Detect which cell encompasses the target text, then output its (X, Y) center coordinate. 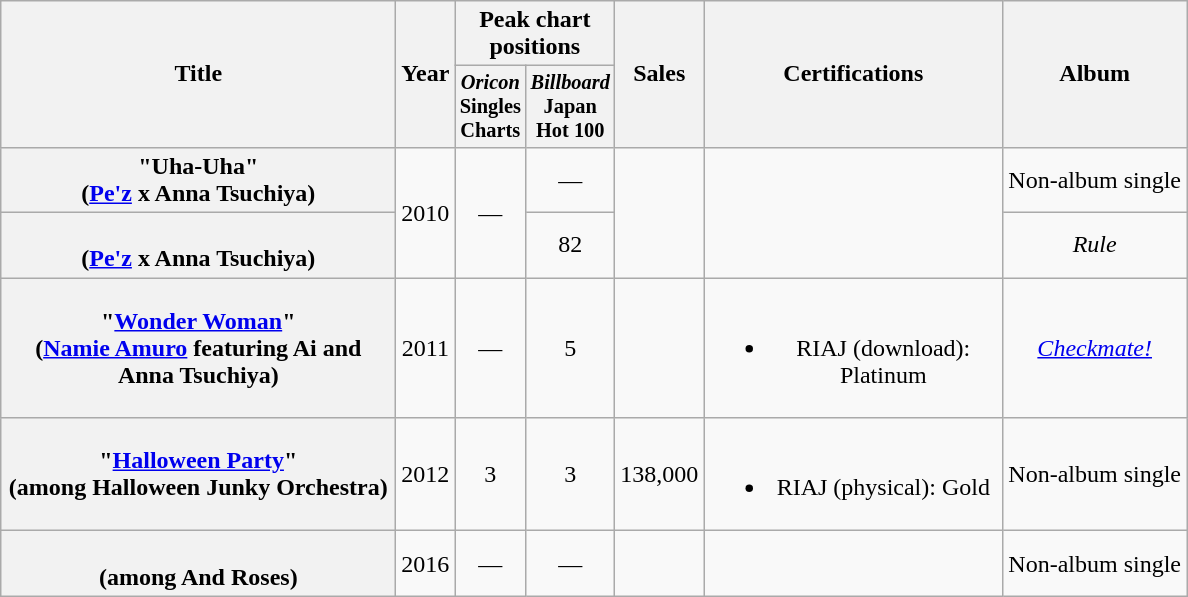
2016 (426, 564)
Billboard Japan Hot 100 (570, 107)
138,000 (660, 474)
(among And Roses) (198, 564)
5 (570, 348)
82 (570, 246)
Checkmate! (1095, 348)
Year (426, 74)
RIAJ (physical): Gold (854, 474)
Certifications (854, 74)
Title (198, 74)
Peak chart positions (535, 34)
2012 (426, 474)
Oricon Singles Charts (490, 107)
2010 (426, 212)
2011 (426, 348)
"Uha-Uha"(Pe'z x Anna Tsuchiya) (198, 180)
Album (1095, 74)
Rule (1095, 246)
(Pe'z x Anna Tsuchiya) (198, 246)
Sales (660, 74)
"Wonder Woman"(Namie Amuro featuring Ai and Anna Tsuchiya) (198, 348)
"Halloween Party"(among Halloween Junky Orchestra) (198, 474)
RIAJ (download): Platinum (854, 348)
